Detect which cell encompasses the target text, then output its (x, y) center coordinate. 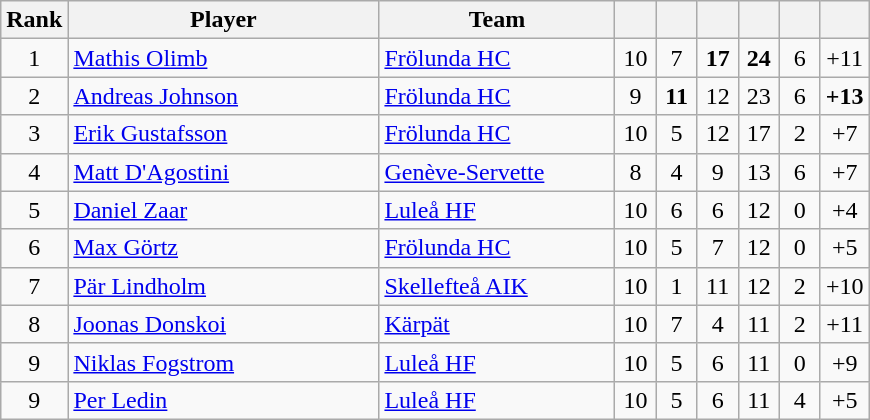
Kärpät (497, 324)
+9 (844, 362)
+10 (844, 286)
Max Görtz (224, 248)
24 (758, 58)
Niklas Fogstrom (224, 362)
Per Ledin (224, 400)
Skellefteå AIK (497, 286)
+13 (844, 96)
+4 (844, 210)
Pär Lindholm (224, 286)
23 (758, 96)
Player (224, 20)
Erik Gustafsson (224, 134)
Rank (34, 20)
Team (497, 20)
Matt D'Agostini (224, 172)
Andreas Johnson (224, 96)
Daniel Zaar (224, 210)
Joonas Donskoi (224, 324)
3 (34, 134)
Genève-Servette (497, 172)
13 (758, 172)
Mathis Olimb (224, 58)
